From the cell containing the given text, extract its center point as (X, Y) coordinate. 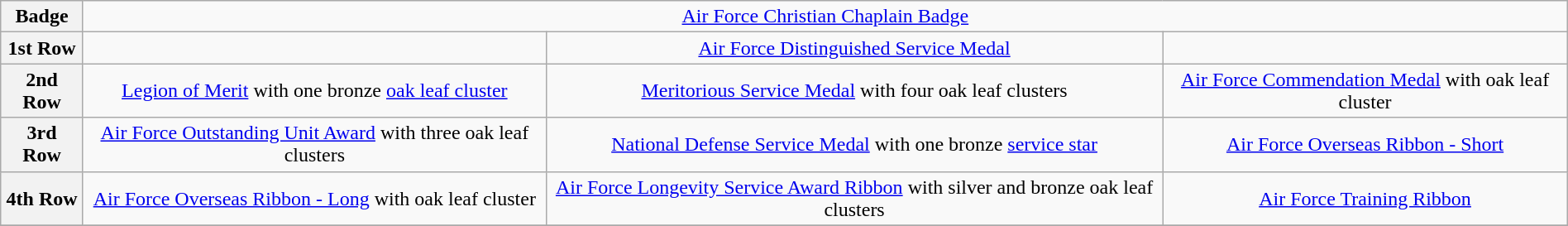
Air Force Distinguished Service Medal (854, 48)
3rd Row (42, 144)
Air Force Overseas Ribbon - Short (1365, 144)
Legion of Merit with one bronze oak leaf cluster (314, 91)
Air Force Overseas Ribbon - Long with oak leaf cluster (314, 199)
National Defense Service Medal with one bronze service star (854, 144)
1st Row (42, 48)
Meritorious Service Medal with four oak leaf clusters (854, 91)
2nd Row (42, 91)
Air Force Christian Chaplain Badge (825, 17)
Air Force Commendation Medal with oak leaf cluster (1365, 91)
4th Row (42, 199)
Badge (42, 17)
Air Force Outstanding Unit Award with three oak leaf clusters (314, 144)
Air Force Longevity Service Award Ribbon with silver and bronze oak leaf clusters (854, 199)
Air Force Training Ribbon (1365, 199)
